Locate the cell with the specified text and output its (X, Y) center coordinate. 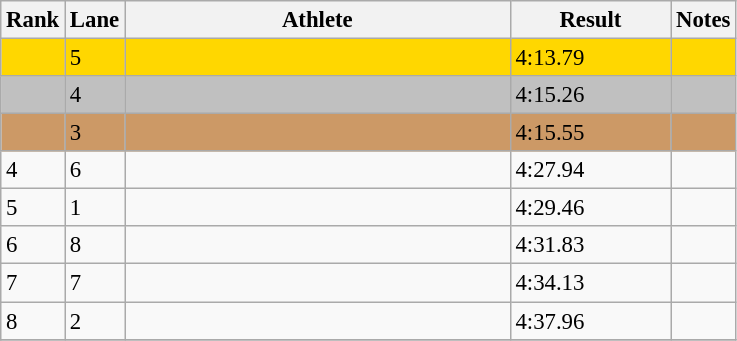
4:34.13 (590, 283)
Notes (704, 20)
4:15.26 (590, 95)
1 (95, 208)
4:15.55 (590, 133)
4:13.79 (590, 58)
Result (590, 20)
4:29.46 (590, 208)
Lane (95, 20)
4:31.83 (590, 245)
3 (95, 133)
4:27.94 (590, 170)
4:37.96 (590, 321)
Rank (33, 20)
Athlete (318, 20)
2 (95, 321)
